Output the (x, y) coordinate of the center of the cell containing the given text.  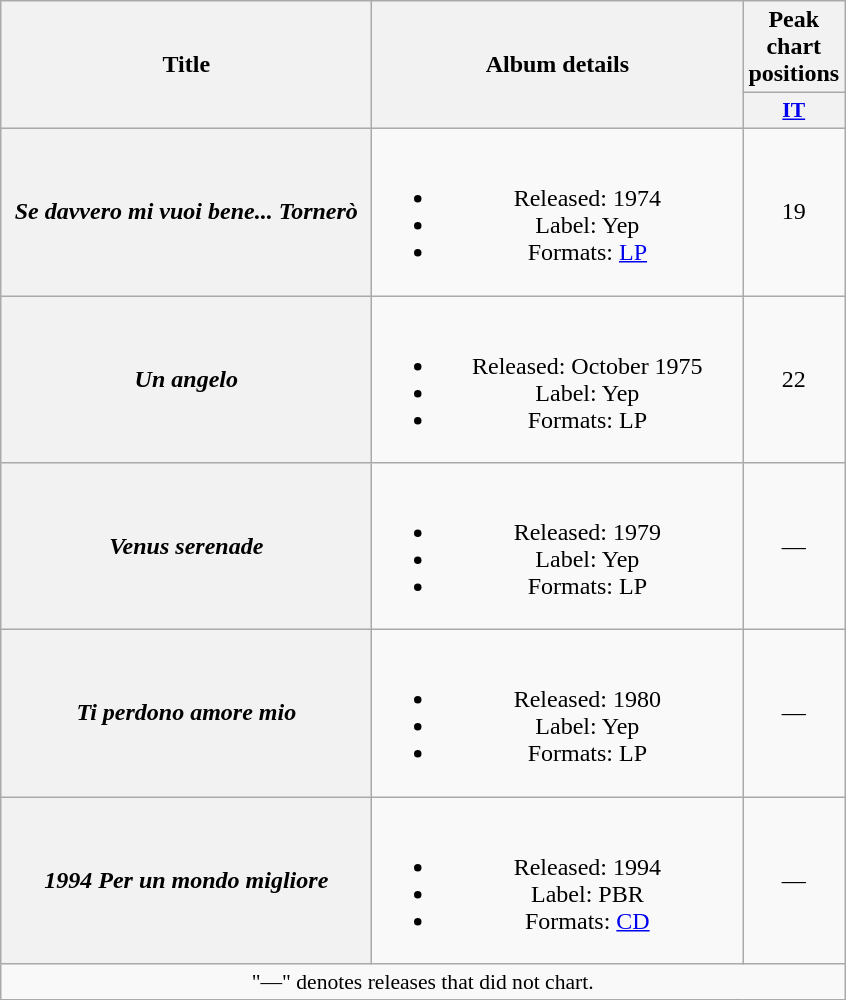
Un angelo (186, 380)
1994 Per un mondo migliore (186, 880)
Peak chart positions (794, 47)
Released: October 1975Label: YepFormats: LP (558, 380)
Released: 1994Label: PBRFormats: CD (558, 880)
Se davvero mi vuoi bene... Tornerò (186, 212)
Title (186, 65)
Released: 1980Label: YepFormats: LP (558, 714)
Released: 1979Label: YepFormats: LP (558, 546)
Released: 1974Label: YepFormats: LP (558, 212)
Venus serenade (186, 546)
19 (794, 212)
22 (794, 380)
Album details (558, 65)
Ti perdono amore mio (186, 714)
IT (794, 111)
"—" denotes releases that did not chart. (423, 982)
